Extract the (X, Y) coordinate from the center of the cell holding the provided text.  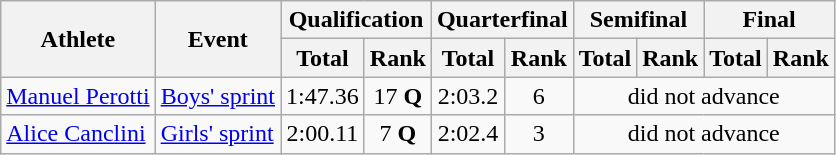
Boys' sprint (218, 96)
Alice Canclini (78, 134)
Quarterfinal (502, 20)
Event (218, 39)
Girls' sprint (218, 134)
3 (539, 134)
Manuel Perotti (78, 96)
Final (770, 20)
1:47.36 (323, 96)
2:00.11 (323, 134)
Semifinal (638, 20)
6 (539, 96)
17 Q (398, 96)
2:02.4 (468, 134)
7 Q (398, 134)
2:03.2 (468, 96)
Athlete (78, 39)
Qualification (356, 20)
